From the cell containing the given text, extract its center point as (X, Y) coordinate. 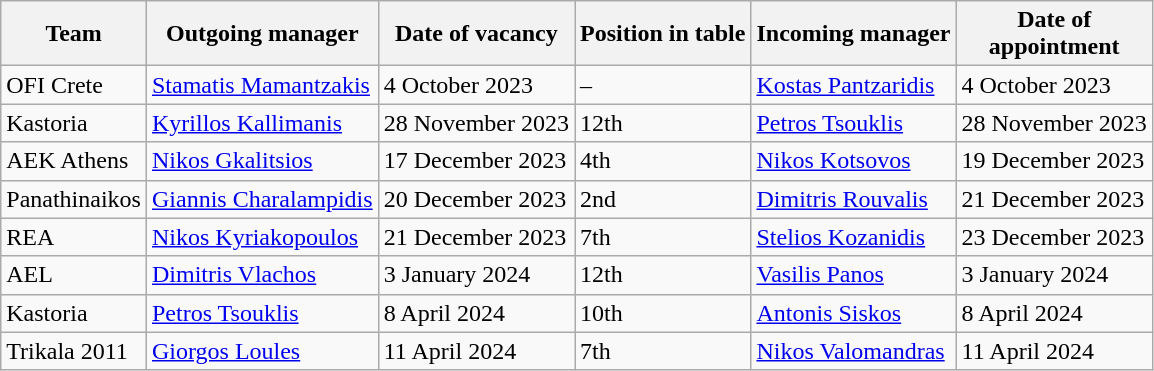
10th (663, 313)
OFI Crete (74, 85)
4th (663, 161)
2nd (663, 199)
Dimitris Vlachos (262, 275)
AEL (74, 275)
Vasilis Panos (854, 275)
Nikos Kotsovos (854, 161)
19 December 2023 (1054, 161)
Giannis Charalampidis (262, 199)
Nikos Valomandras (854, 351)
Date ofappointment (1054, 34)
Position in table (663, 34)
Kyrillos Kallimanis (262, 123)
Nikos Gkalitsios (262, 161)
Trikala 2011 (74, 351)
AEK Athens (74, 161)
Dimitris Rouvalis (854, 199)
23 December 2023 (1054, 237)
Outgoing manager (262, 34)
Panathinaikos (74, 199)
Stelios Kozanidis (854, 237)
Antonis Siskos (854, 313)
Kostas Pantzaridis (854, 85)
17 December 2023 (476, 161)
– (663, 85)
Stamatis Mamantzakis (262, 85)
Giorgos Loules (262, 351)
Incoming manager (854, 34)
20 December 2023 (476, 199)
Nikos Kyriakopoulos (262, 237)
Date of vacancy (476, 34)
REA (74, 237)
Team (74, 34)
